Provide the [x, y] coordinate of the cell's center where the given text is located.  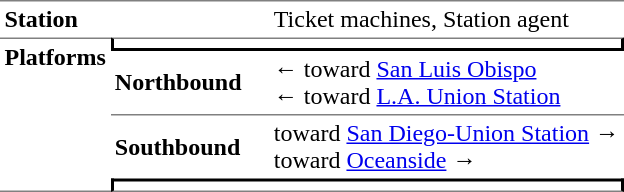
Station [55, 19]
Southbound [190, 148]
Northbound [190, 83]
toward San Diego-Union Station → toward Oceanside → [446, 148]
Ticket machines, Station agent [446, 19]
← toward San Luis Obispo ← toward L.A. Union Station [446, 83]
Platforms [55, 115]
